Determine the [x, y] coordinate at the center of the cell enclosing the given text.  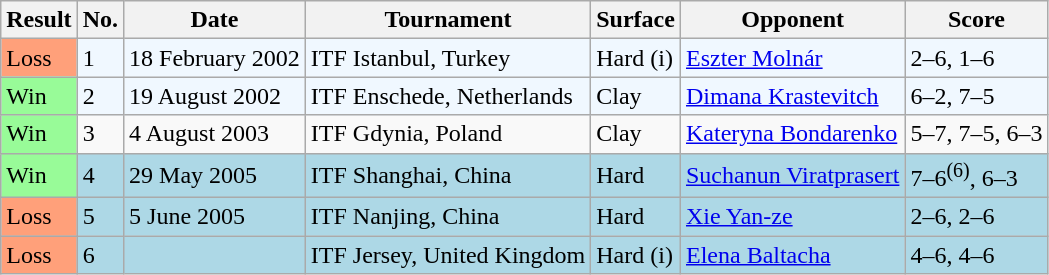
29 May 2005 [215, 176]
Suchanun Viratprasert [792, 176]
6 [100, 255]
5–7, 7–5, 6–3 [976, 134]
Kateryna Bondarenko [792, 134]
Dimana Krastevitch [792, 96]
5 [100, 217]
1 [100, 58]
ITF Jersey, United Kingdom [448, 255]
2 [100, 96]
6–2, 7–5 [976, 96]
Date [215, 20]
ITF Shanghai, China [448, 176]
ITF Istanbul, Turkey [448, 58]
4 [100, 176]
ITF Gdynia, Poland [448, 134]
Elena Baltacha [792, 255]
ITF Enschede, Netherlands [448, 96]
18 February 2002 [215, 58]
2–6, 1–6 [976, 58]
4 August 2003 [215, 134]
7–6(6), 6–3 [976, 176]
Xie Yan-ze [792, 217]
Result [39, 20]
19 August 2002 [215, 96]
2–6, 2–6 [976, 217]
Score [976, 20]
4–6, 4–6 [976, 255]
Tournament [448, 20]
Surface [636, 20]
Eszter Molnár [792, 58]
ITF Nanjing, China [448, 217]
No. [100, 20]
5 June 2005 [215, 217]
3 [100, 134]
Opponent [792, 20]
